Pinpoint the cell where the given text exists, returning its (x, y) midpoint coordinate. 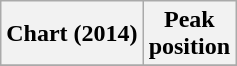
Chart (2014) (72, 34)
Peak position (189, 34)
